Search for the cell housing the specified text and yield its [X, Y] center coordinate. 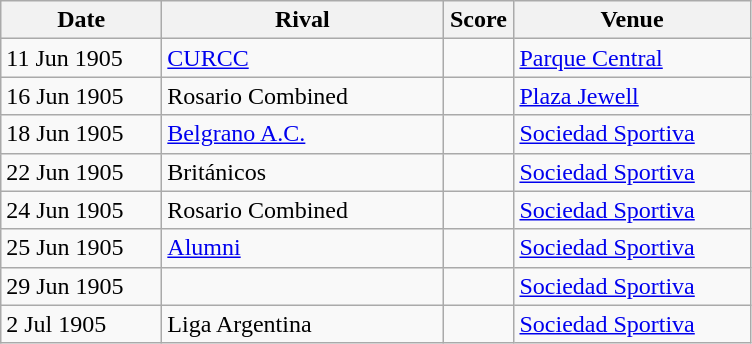
Score [478, 20]
24 Jun 1905 [82, 210]
Británicos [302, 172]
Alumni [302, 248]
22 Jun 1905 [82, 172]
Plaza Jewell [632, 96]
16 Jun 1905 [82, 96]
2 Jul 1905 [82, 324]
Belgrano A.C. [302, 134]
Liga Argentina [302, 324]
Date [82, 20]
29 Jun 1905 [82, 286]
CURCC [302, 58]
Rival [302, 20]
25 Jun 1905 [82, 248]
Parque Central [632, 58]
18 Jun 1905 [82, 134]
Venue [632, 20]
11 Jun 1905 [82, 58]
